Return [X, Y] of the center of cell containing provided text 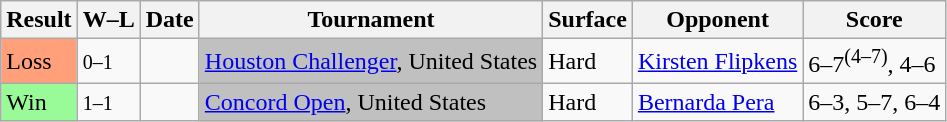
Houston Challenger, United States [370, 62]
W–L [108, 20]
Bernarda Pera [717, 102]
1–1 [108, 102]
Loss [39, 62]
Tournament [370, 20]
Kirsten Flipkens [717, 62]
Score [874, 20]
Date [170, 20]
Opponent [717, 20]
Concord Open, United States [370, 102]
Surface [588, 20]
6–7(4–7), 4–6 [874, 62]
Result [39, 20]
6–3, 5–7, 6–4 [874, 102]
Win [39, 102]
0–1 [108, 62]
